Find where the given text appears and provide that cell's center as (x, y) coordinate. 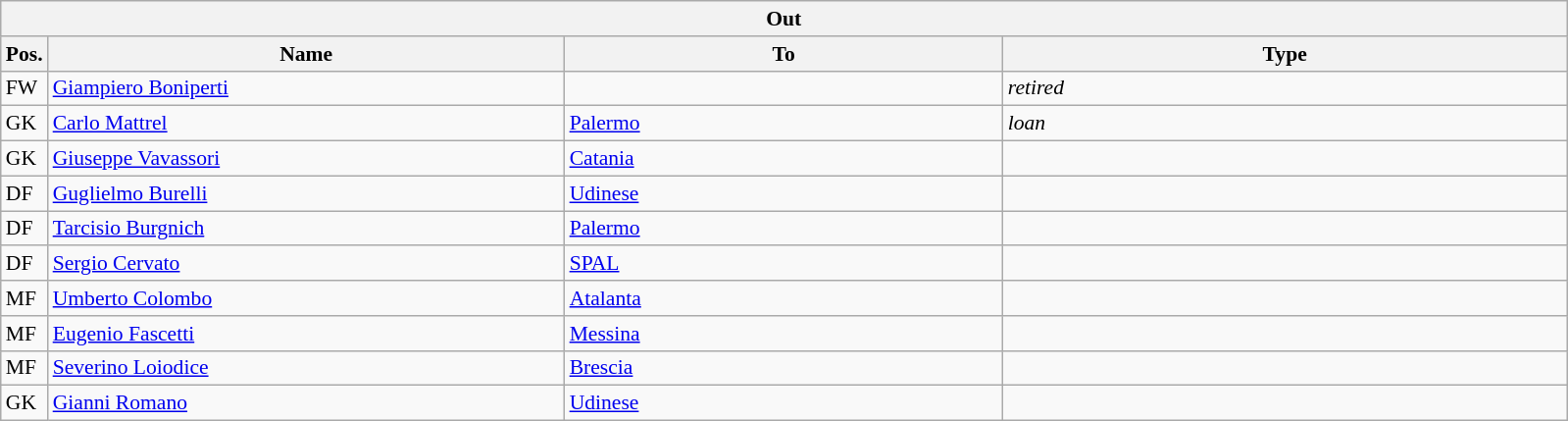
Name (306, 54)
loan (1285, 124)
Atalanta (784, 298)
FW (25, 88)
SPAL (784, 264)
Pos. (25, 54)
Guglielmo Burelli (306, 193)
Gianni Romano (306, 403)
Brescia (784, 368)
retired (1285, 88)
Carlo Mattrel (306, 124)
To (784, 54)
Eugenio Fascetti (306, 334)
Out (784, 19)
Type (1285, 54)
Sergio Cervato (306, 264)
Severino Loiodice (306, 368)
Catania (784, 159)
Tarcisio Burgnich (306, 229)
Messina (784, 334)
Giampiero Boniperti (306, 88)
Umberto Colombo (306, 298)
Giuseppe Vavassori (306, 159)
